Extract the (x, y) coordinate from the center of the cell holding the provided text.  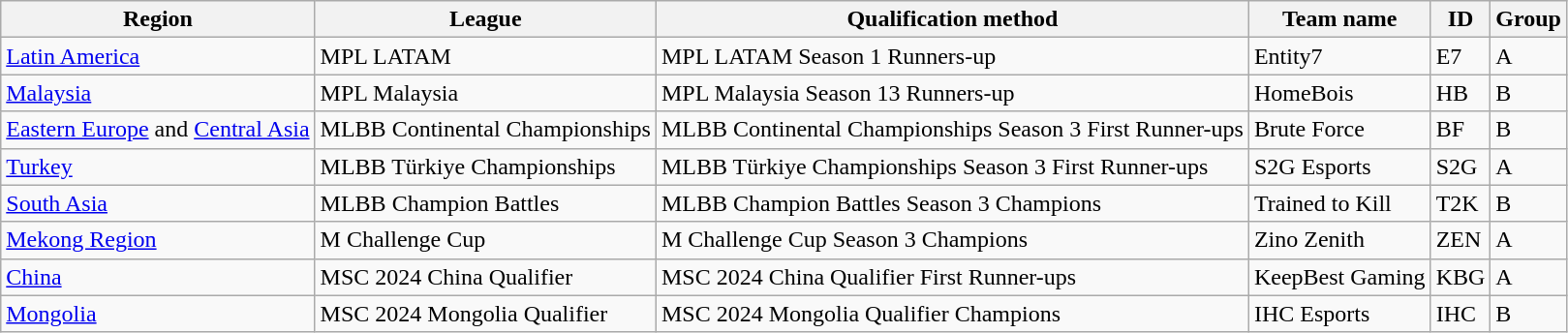
M Challenge Cup Season 3 Champions (952, 240)
South Asia (158, 203)
MPL Malaysia (485, 93)
HomeBois (1339, 93)
S2G Esports (1339, 166)
Brute Force (1339, 130)
HB (1460, 93)
MLBB Champion Battles (485, 203)
Qualification method (952, 19)
Mongolia (158, 314)
Mekong Region (158, 240)
Team name (1339, 19)
MLBB Champion Battles Season 3 Champions (952, 203)
MSC 2024 Mongolia Qualifier Champions (952, 314)
MLBB Türkiye Championships Season 3 First Runner-ups (952, 166)
MSC 2024 China Qualifier First Runner-ups (952, 277)
Entity7 (1339, 56)
Zino Zenith (1339, 240)
E7 (1460, 56)
MLBB Continental Championships Season 3 First Runner-ups (952, 130)
ZEN (1460, 240)
MPL LATAM Season 1 Runners-up (952, 56)
Trained to Kill (1339, 203)
MPL Malaysia Season 13 Runners-up (952, 93)
IHC (1460, 314)
MPL LATAM (485, 56)
League (485, 19)
China (158, 277)
BF (1460, 130)
T2K (1460, 203)
IHC Esports (1339, 314)
Latin America (158, 56)
KeepBest Gaming (1339, 277)
Group (1528, 19)
M Challenge Cup (485, 240)
KBG (1460, 277)
S2G (1460, 166)
ID (1460, 19)
MSC 2024 China Qualifier (485, 277)
Turkey (158, 166)
Malaysia (158, 93)
Region (158, 19)
MLBB Türkiye Championships (485, 166)
Eastern Europe and Central Asia (158, 130)
MSC 2024 Mongolia Qualifier (485, 314)
MLBB Continental Championships (485, 130)
